Return the (X, Y) coordinate for the center point of the cell that contains the specified text.  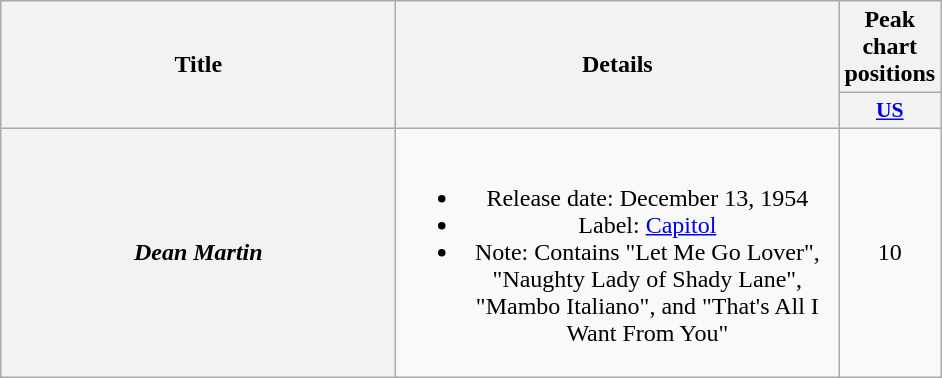
Details (618, 65)
US (890, 111)
10 (890, 252)
Title (198, 65)
Peak chart positions (890, 47)
Dean Martin (198, 252)
